Return the [X, Y] coordinate for the center point of the cell that contains the specified text.  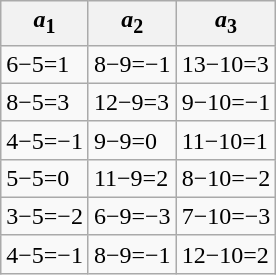
11−9=2 [132, 178]
3−5=−2 [45, 216]
5−5=0 [45, 178]
13−10=3 [226, 64]
6−5=1 [45, 64]
8−5=3 [45, 102]
12−9=3 [132, 102]
a2 [132, 23]
9−9=0 [132, 140]
9−10=−1 [226, 102]
11−10=1 [226, 140]
12−10=2 [226, 254]
6−9=−3 [132, 216]
a1 [45, 23]
7−10=−3 [226, 216]
8−10=−2 [226, 178]
a3 [226, 23]
